Determine the [x, y] coordinate at the center of the cell enclosing the given text.  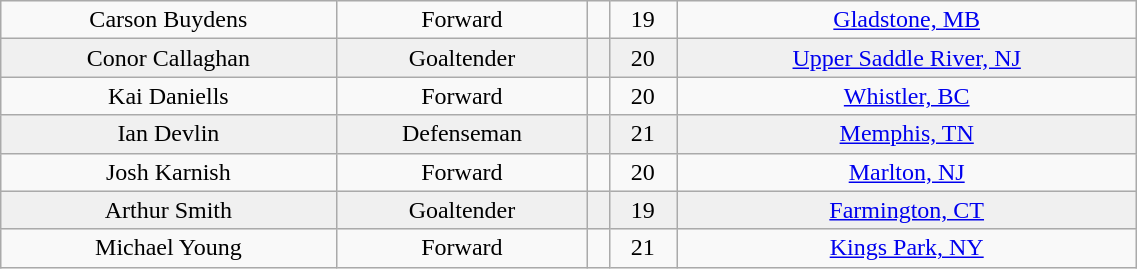
Farmington, CT [907, 210]
Memphis, TN [907, 134]
Josh Karnish [168, 172]
Arthur Smith [168, 210]
Ian Devlin [168, 134]
Whistler, BC [907, 96]
Gladstone, MB [907, 20]
Kings Park, NY [907, 248]
Upper Saddle River, NJ [907, 58]
Kai Daniells [168, 96]
Marlton, NJ [907, 172]
Defenseman [462, 134]
Carson Buydens [168, 20]
Michael Young [168, 248]
Conor Callaghan [168, 58]
